For the text-containing cell, return its midpoint in (x, y) coordinate format. 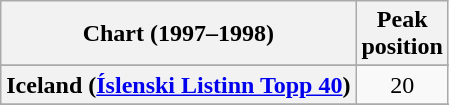
20 (402, 85)
Peakposition (402, 34)
Chart (1997–1998) (178, 34)
Iceland (Íslenski Listinn Topp 40) (178, 85)
